Locate the cell with the specified text and output its [X, Y] center coordinate. 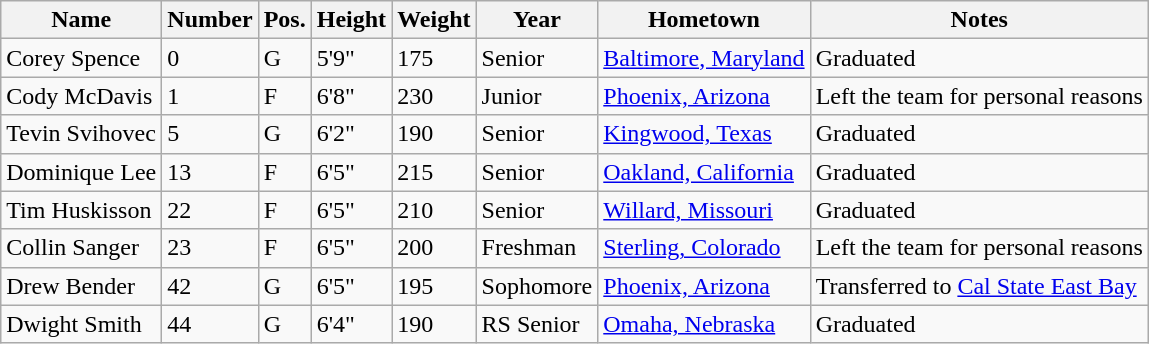
42 [210, 286]
Cody McDavis [82, 96]
210 [434, 210]
Sterling, Colorado [704, 248]
Freshman [537, 248]
Drew Bender [82, 286]
Collin Sanger [82, 248]
Oakland, California [704, 172]
Pos. [284, 20]
Tevin Svihovec [82, 134]
Sophomore [537, 286]
6'8" [351, 96]
215 [434, 172]
Name [82, 20]
5 [210, 134]
Willard, Missouri [704, 210]
Weight [434, 20]
RS Senior [537, 324]
13 [210, 172]
Baltimore, Maryland [704, 58]
Dominique Lee [82, 172]
Corey Spence [82, 58]
1 [210, 96]
23 [210, 248]
Kingwood, Texas [704, 134]
Height [351, 20]
230 [434, 96]
22 [210, 210]
175 [434, 58]
6'2" [351, 134]
Number [210, 20]
0 [210, 58]
Hometown [704, 20]
6'4" [351, 324]
Notes [979, 20]
44 [210, 324]
195 [434, 286]
Omaha, Nebraska [704, 324]
5'9" [351, 58]
Transferred to Cal State East Bay [979, 286]
Dwight Smith [82, 324]
Year [537, 20]
200 [434, 248]
Junior [537, 96]
Tim Huskisson [82, 210]
